Extract the [x, y] coordinate from the center of the cell holding the provided text.  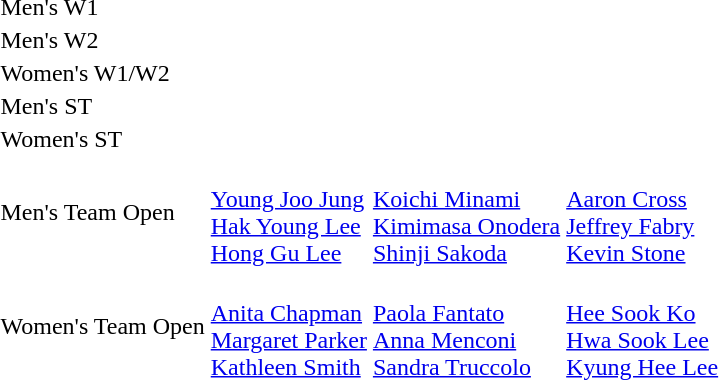
Young Joo Jung Hak Young Lee Hong Gu Lee [288, 212]
Koichi Minami Kimimasa Onodera Shinji Sakoda [466, 212]
